Return [X, Y] of the center of cell containing provided text 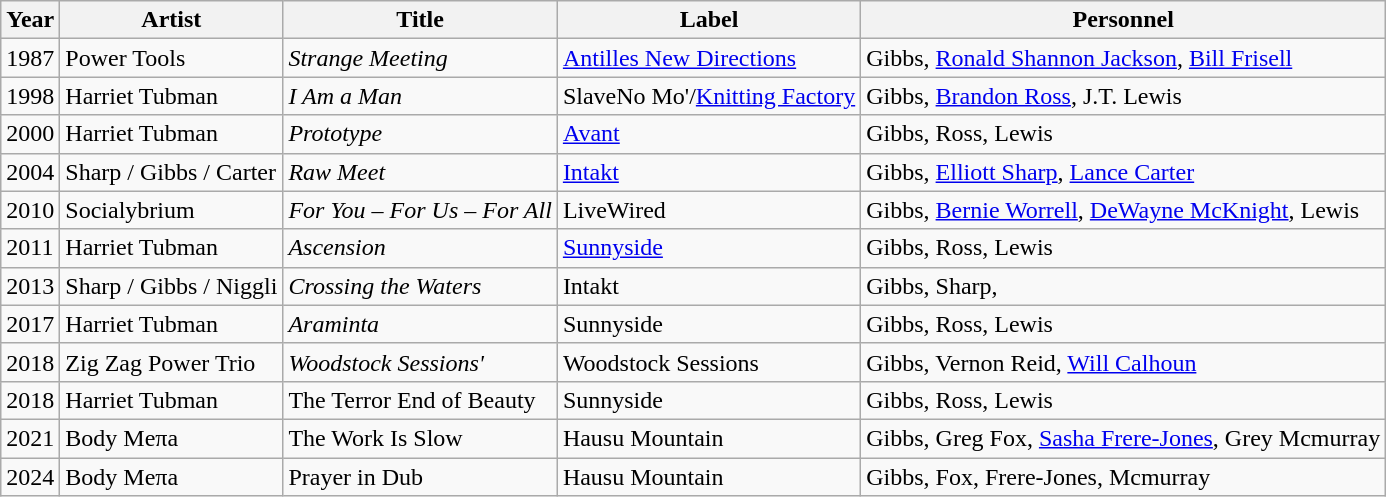
Gibbs, Brandon Ross, J.T. Lewis [1124, 96]
Zig Zag Power Trio [172, 362]
Personnel [1124, 20]
Crossing the Waters [420, 286]
2021 [30, 438]
Prototype [420, 134]
Prayer in Dub [420, 477]
Araminta [420, 324]
Sharp / Gibbs / Carter [172, 172]
Gibbs, Elliott Sharp, Lance Carter [1124, 172]
LiveWired [708, 210]
Artist [172, 20]
Gibbs, Ronald Shannon Jackson, Bill Frisell [1124, 58]
2013 [30, 286]
Gibbs, Sharp, [1124, 286]
2017 [30, 324]
Title [420, 20]
1987 [30, 58]
Gibbs, Bernie Worrell, DeWayne McKnight, Lewis [1124, 210]
The Work Is Slow [420, 438]
Antilles New Directions [708, 58]
I Am a Man [420, 96]
Gibbs, Fox, Frere-Jones, Mcmurray [1124, 477]
Avant [708, 134]
2011 [30, 248]
2024 [30, 477]
Gibbs, Vernon Reid, Will Calhoun [1124, 362]
Ascension [420, 248]
Power Tools [172, 58]
Strange Meeting [420, 58]
Sharp / Gibbs / Niggli [172, 286]
1998 [30, 96]
The Terror End of Beauty [420, 400]
2010 [30, 210]
SlaveNo Mo'/Knitting Factory [708, 96]
2000 [30, 134]
Raw Meet [420, 172]
Woodstock Sessions [708, 362]
Socialybrium [172, 210]
For You – For Us – For All [420, 210]
Gibbs, Greg Fox, Sasha Frere-Jones, Grey Mcmurray [1124, 438]
Label [708, 20]
Year [30, 20]
Woodstock Sessions' [420, 362]
2004 [30, 172]
